Return (X, Y) of the center of cell containing provided text 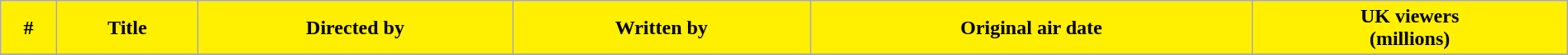
Title (127, 28)
Written by (662, 28)
Directed by (356, 28)
Original air date (1031, 28)
# (28, 28)
UK viewers(millions) (1409, 28)
